Scan for the cell matching the given text and deliver its [x, y] coordinate at center. 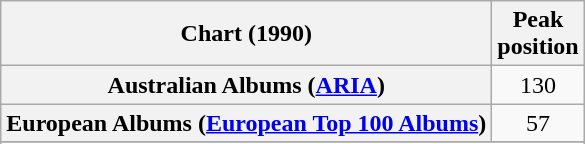
European Albums (European Top 100 Albums) [246, 123]
Australian Albums (ARIA) [246, 85]
Chart (1990) [246, 34]
130 [538, 85]
Peakposition [538, 34]
57 [538, 123]
